Output the [X, Y] coordinate of the center of the cell containing the given text.  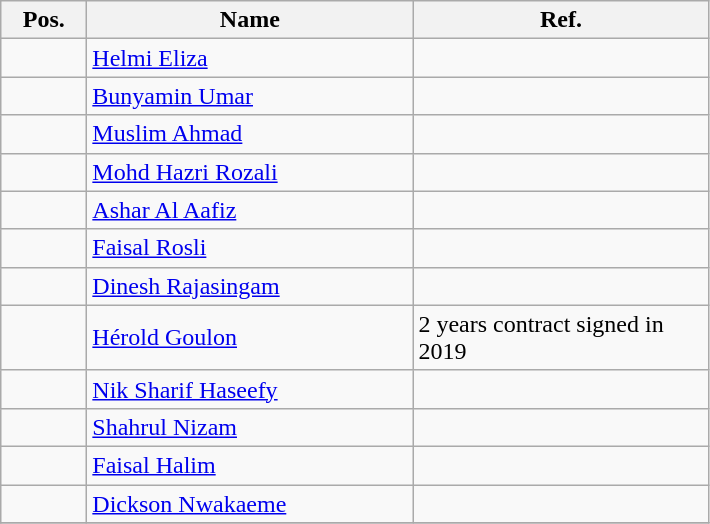
Shahrul Nizam [250, 427]
Nik Sharif Haseefy [250, 389]
Hérold Goulon [250, 338]
Name [250, 20]
Helmi Eliza [250, 58]
Ashar Al Aafiz [250, 210]
Dickson Nwakaeme [250, 503]
Muslim Ahmad [250, 134]
Faisal Rosli [250, 248]
Ref. [561, 20]
Mohd Hazri Rozali [250, 172]
Bunyamin Umar [250, 96]
2 years contract signed in 2019 [561, 338]
Dinesh Rajasingam [250, 286]
Pos. [44, 20]
Faisal Halim [250, 465]
